Find where the given text appears and provide that cell's center as (X, Y) coordinate. 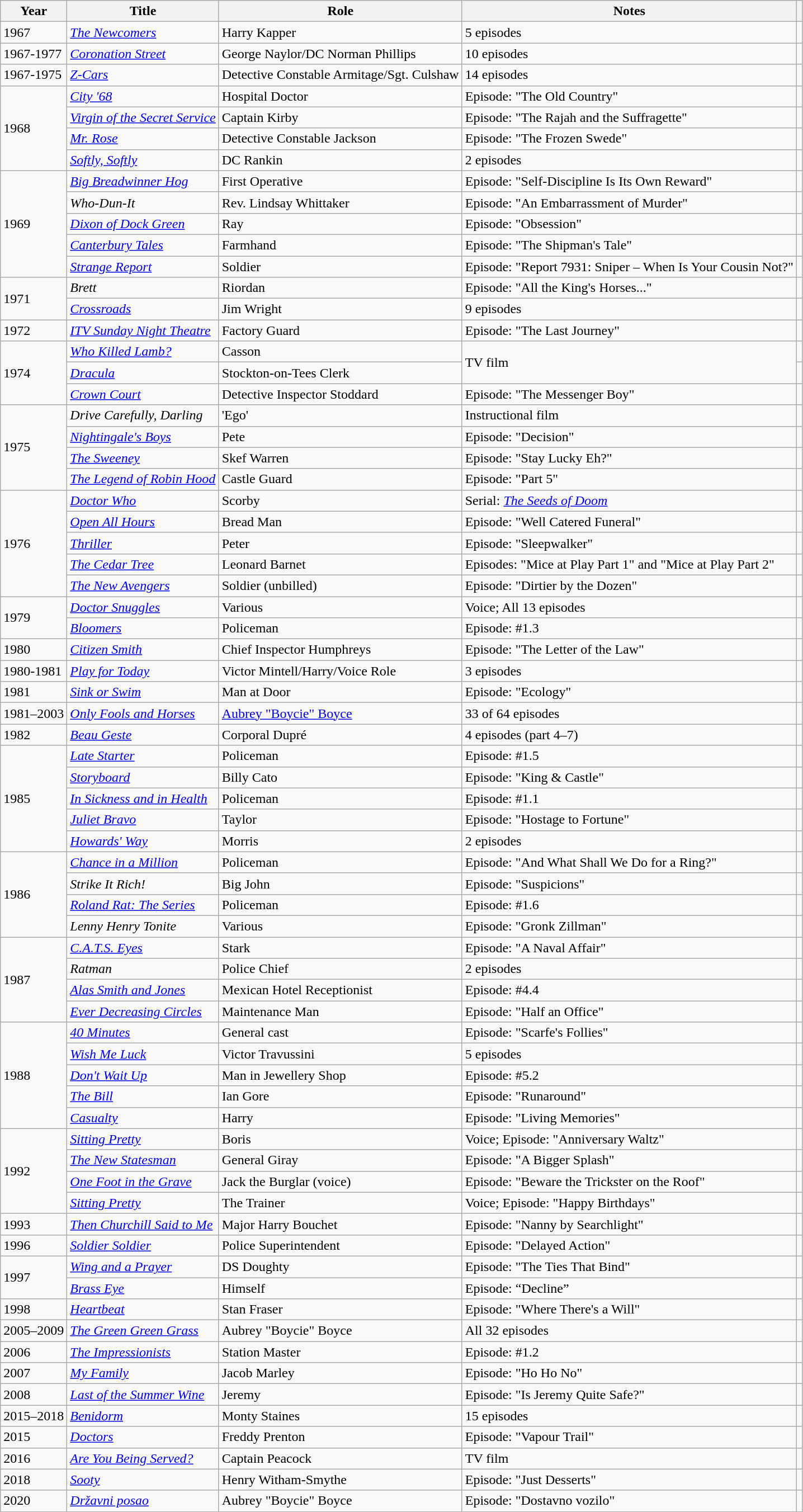
General Giray (340, 1160)
1980 (34, 650)
1979 (34, 617)
Title (143, 11)
Jack the Burglar (voice) (340, 1182)
1988 (34, 1075)
Dixon of Dock Green (143, 224)
Canterbury Tales (143, 245)
Mr. Rose (143, 139)
The New Statesman (143, 1160)
1998 (34, 1310)
1969 (34, 224)
1985 (34, 798)
Then Churchill Said to Me (143, 1224)
The New Avengers (143, 585)
2008 (34, 1395)
Morris (340, 841)
Hospital Doctor (340, 96)
Episode: "Ecology" (629, 692)
The Cedar Tree (143, 564)
Episode: "Report 7931: Sniper – When Is Your Cousin Not?" (629, 267)
Sink or Swim (143, 692)
1967 (34, 32)
Episode: "Dostavno vozilo" (629, 1501)
Strike It Rich! (143, 883)
Soldier (unbilled) (340, 585)
Open All Hours (143, 522)
All 32 episodes (629, 1331)
Episode: "And What Shall We Do for a Ring?" (629, 862)
Thriller (143, 543)
Late Starter (143, 756)
Police Chief (340, 969)
Chance in a Million (143, 862)
1981–2003 (34, 714)
Coronation Street (143, 54)
Riordan (340, 288)
Episode: "King & Castle" (629, 777)
Rev. Lindsay Whittaker (340, 202)
Bread Man (340, 522)
Episode: "Gronk Zillman" (629, 926)
Episode: "The Ties That Bind" (629, 1267)
Castle Guard (340, 479)
Državni posao (143, 1501)
Episode: "An Embarrassment of Murder" (629, 202)
Stockton-on-Tees Clerk (340, 373)
1981 (34, 692)
Notes (629, 11)
Captain Kirby (340, 117)
Juliet Bravo (143, 820)
Episode: #1.5 (629, 756)
In Sickness and in Health (143, 798)
Episode: #4.4 (629, 990)
Pete (340, 437)
1996 (34, 1245)
Roland Rat: The Series (143, 905)
Casualty (143, 1118)
3 episodes (629, 671)
Station Master (340, 1352)
Victor Travussini (340, 1054)
Crown Court (143, 394)
1997 (34, 1277)
Man in Jewellery Shop (340, 1075)
Episode: "Living Memories" (629, 1118)
Episode: "Half an Office" (629, 1012)
Maintenance Man (340, 1012)
Dracula (143, 373)
Howards' Way (143, 841)
Soldier Soldier (143, 1245)
2015–2018 (34, 1416)
1980-1981 (34, 671)
One Foot in the Grave (143, 1182)
Peter (340, 543)
The Impressionists (143, 1352)
Boris (340, 1139)
Police Superintendent (340, 1245)
Ray (340, 224)
Jim Wright (340, 309)
1972 (34, 330)
Episode: "Part 5" (629, 479)
1982 (34, 735)
Episode: "The Last Journey" (629, 330)
Heartbeat (143, 1310)
Casson (340, 352)
1993 (34, 1224)
George Naylor/DC Norman Phillips (340, 54)
Episode: #1.1 (629, 798)
Episode: "Dirtier by the Dozen" (629, 585)
Episode: #5.2 (629, 1075)
Only Fools and Horses (143, 714)
Wing and a Prayer (143, 1267)
Monty Staines (340, 1416)
Nightingale's Boys (143, 437)
1987 (34, 980)
Doctor Snuggles (143, 607)
Episode: "Well Catered Funeral" (629, 522)
Scorby (340, 500)
Ratman (143, 969)
Storyboard (143, 777)
40 Minutes (143, 1033)
Episode: “Decline” (629, 1288)
Episode: "Ho Ho No" (629, 1373)
1974 (34, 373)
Episode: "Is Jeremy Quite Safe?" (629, 1395)
Skef Warren (340, 458)
2016 (34, 1458)
2015 (34, 1437)
Episode: #1.6 (629, 905)
Episode: "The Shipman's Tale" (629, 245)
2020 (34, 1501)
Year (34, 11)
Role (340, 11)
2018 (34, 1480)
9 episodes (629, 309)
Benidorm (143, 1416)
Episode: "Just Desserts" (629, 1480)
Major Harry Bouchet (340, 1224)
Detective Constable Jackson (340, 139)
1968 (34, 128)
1976 (34, 543)
Drive Carefully, Darling (143, 415)
Doctors (143, 1437)
Who-Dun-It (143, 202)
ITV Sunday Night Theatre (143, 330)
10 episodes (629, 54)
Instructional film (629, 415)
Big Breadwinner Hog (143, 181)
Taylor (340, 820)
Leonard Barnet (340, 564)
Detective Inspector Stoddard (340, 394)
Doctor Who (143, 500)
Brett (143, 288)
Episode: "All the King's Horses..." (629, 288)
The Trainer (340, 1203)
Are You Being Served? (143, 1458)
14 episodes (629, 75)
Episode: "The Frozen Swede" (629, 139)
4 episodes (part 4–7) (629, 735)
Serial: The Seeds of Doom (629, 500)
DC Rankin (340, 160)
Beau Geste (143, 735)
Farmhand (340, 245)
Episode: "The Letter of the Law" (629, 650)
Wish Me Luck (143, 1054)
C.A.T.S. Eyes (143, 948)
Who Killed Lamb? (143, 352)
Brass Eye (143, 1288)
Episode: "Beware the Trickster on the Roof" (629, 1182)
Episode: "Vapour Trail" (629, 1437)
1975 (34, 447)
Episode: "Self-Discipline Is Its Own Reward" (629, 181)
Don't Wait Up (143, 1075)
The Sweeney (143, 458)
Episode: "Nanny by Searchlight" (629, 1224)
Captain Peacock (340, 1458)
Episode: "Scarfe's Follies" (629, 1033)
Henry Witham-Smythe (340, 1480)
Voice; All 13 episodes (629, 607)
1986 (34, 894)
1971 (34, 299)
Detective Constable Armitage/Sgt. Culshaw (340, 75)
'Ego' (340, 415)
Z-Cars (143, 75)
2006 (34, 1352)
Alas Smith and Jones (143, 990)
City '68 (143, 96)
Bloomers (143, 629)
Big John (340, 883)
The Newcomers (143, 32)
Stan Fraser (340, 1310)
Freddy Prenton (340, 1437)
2005–2009 (34, 1331)
1967-1975 (34, 75)
Episode: "Suspicions" (629, 883)
Softly, Softly (143, 160)
Episode: "Delayed Action" (629, 1245)
Voice; Episode: "Happy Birthdays" (629, 1203)
Episode: "The Rajah and the Suffragette" (629, 117)
Episode: "The Old Country" (629, 96)
Citizen Smith (143, 650)
Episode: "The Messenger Boy" (629, 394)
Harry (340, 1118)
Episode: #1.2 (629, 1352)
Billy Cato (340, 777)
15 episodes (629, 1416)
Voice; Episode: "Anniversary Waltz" (629, 1139)
2007 (34, 1373)
Ever Decreasing Circles (143, 1012)
The Green Green Grass (143, 1331)
1967-1977 (34, 54)
Man at Door (340, 692)
Episode: "Runaround" (629, 1097)
Episode: "Obsession" (629, 224)
Episode: "A Naval Affair" (629, 948)
Factory Guard (340, 330)
Soldier (340, 267)
Episode: "Hostage to Fortune" (629, 820)
Episode: "Sleepwalker" (629, 543)
Episodes: "Mice at Play Part 1" and "Mice at Play Part 2" (629, 564)
Harry Kapper (340, 32)
Mexican Hotel Receptionist (340, 990)
Episode: #1.3 (629, 629)
Stark (340, 948)
Himself (340, 1288)
Crossroads (143, 309)
The Legend of Robin Hood (143, 479)
Jacob Marley (340, 1373)
Play for Today (143, 671)
First Operative (340, 181)
Episode: "Where There's a Will" (629, 1310)
1992 (34, 1171)
Ian Gore (340, 1097)
Corporal Dupré (340, 735)
Last of the Summer Wine (143, 1395)
The Bill (143, 1097)
General cast (340, 1033)
Episode: "Decision" (629, 437)
Episode: "Stay Lucky Eh?" (629, 458)
Sooty (143, 1480)
Strange Report (143, 267)
DS Doughty (340, 1267)
Victor Mintell/Harry/Voice Role (340, 671)
Lenny Henry Tonite (143, 926)
My Family (143, 1373)
33 of 64 episodes (629, 714)
Chief Inspector Humphreys (340, 650)
Jeremy (340, 1395)
Episode: "A Bigger Splash" (629, 1160)
Virgin of the Secret Service (143, 117)
